Identify which cell holds the provided text, then report its (X, Y) central coordinate. 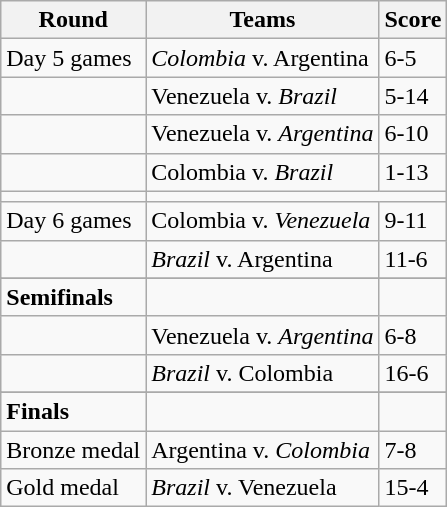
1-13 (413, 172)
9-11 (413, 221)
Brazil v. Argentina (262, 259)
Venezuela v. Brazil (262, 96)
Gold medal (74, 488)
Colombia v. Argentina (262, 58)
Bronze medal (74, 449)
7-8 (413, 449)
11-6 (413, 259)
Semifinals (74, 297)
Day 6 games (74, 221)
Argentina v. Colombia (262, 449)
15-4 (413, 488)
Score (413, 20)
Colombia v. Venezuela (262, 221)
6-8 (413, 335)
5-14 (413, 96)
Day 5 games (74, 58)
Brazil v. Venezuela (262, 488)
6-5 (413, 58)
Finals (74, 411)
6-10 (413, 134)
Colombia v. Brazil (262, 172)
Round (74, 20)
Brazil v. Colombia (262, 373)
16-6 (413, 373)
Teams (262, 20)
